Determine the (x, y) coordinate at the center of the cell enclosing the given text.  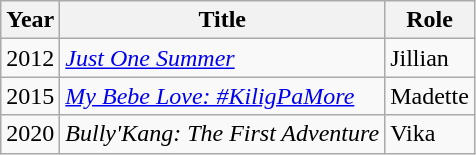
Madette (430, 96)
Jillian (430, 58)
Just One Summer (222, 58)
Title (222, 20)
My Bebe Love: #KiligPaMore (222, 96)
Vika (430, 134)
Role (430, 20)
2012 (30, 58)
Year (30, 20)
Bully'Kang: The First Adventure (222, 134)
2020 (30, 134)
2015 (30, 96)
